Extract the (X, Y) coordinate from the center of the cell holding the provided text.  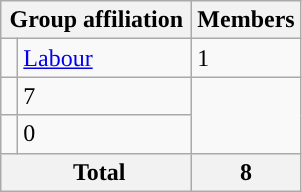
Group affiliation (96, 20)
1 (246, 58)
8 (246, 172)
0 (105, 134)
Labour (105, 58)
7 (105, 96)
Total (96, 172)
Members (246, 20)
